Locate the cell with the specified text and output its (x, y) center coordinate. 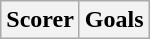
Scorer (40, 20)
Goals (114, 20)
